Provide the (x, y) coordinate of the cell's center where the given text is located.  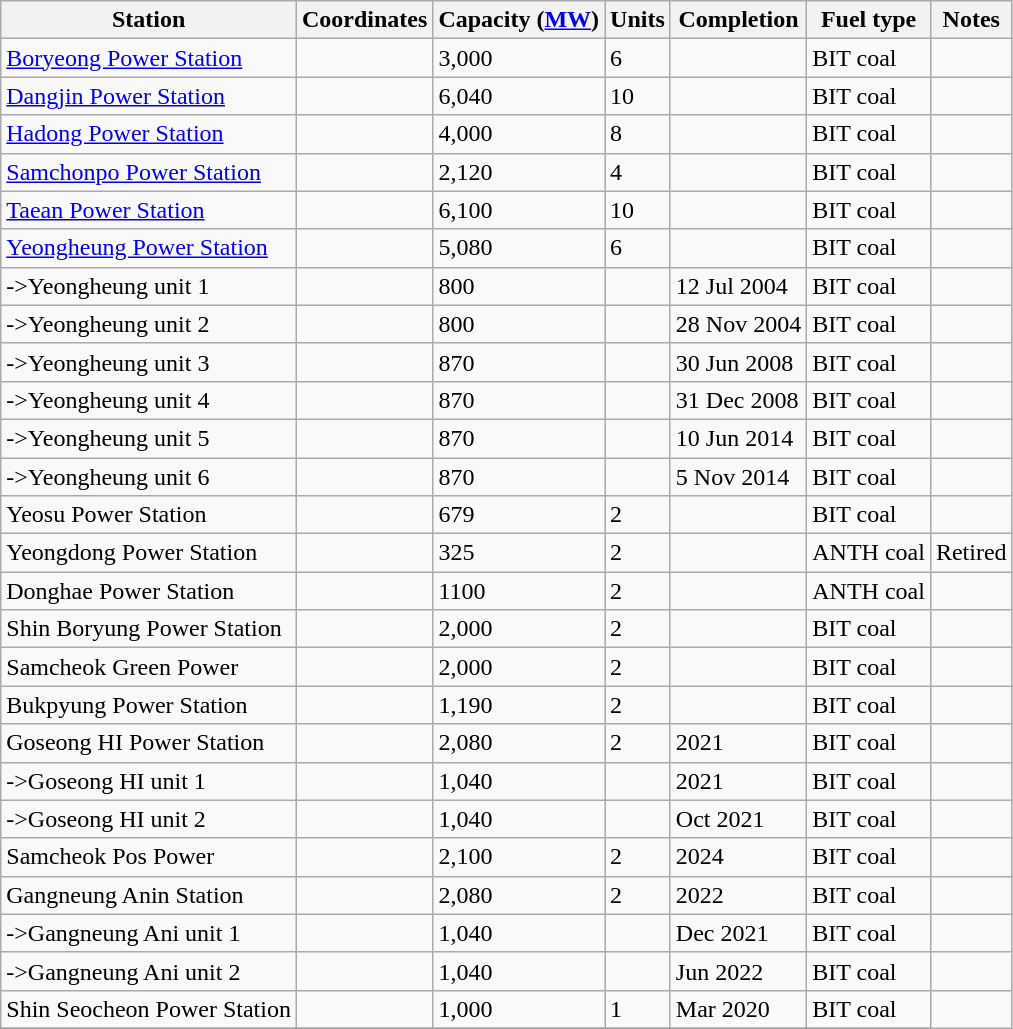
->Yeongheung unit 2 (149, 324)
10 Jun 2014 (738, 438)
Mar 2020 (738, 1009)
2024 (738, 857)
Dec 2021 (738, 933)
Samcheok Green Power (149, 667)
4,000 (519, 134)
Hadong Power Station (149, 134)
Capacity (MW) (519, 20)
Completion (738, 20)
->Gangneung Ani unit 1 (149, 933)
Bukpyung Power Station (149, 705)
Coordinates (364, 20)
->Yeongheung unit 5 (149, 438)
Units (638, 20)
5 Nov 2014 (738, 477)
->Goseong HI unit 1 (149, 781)
Station (149, 20)
30 Jun 2008 (738, 362)
3,000 (519, 58)
2022 (738, 895)
Donghae Power Station (149, 591)
Shin Seocheon Power Station (149, 1009)
Notes (971, 20)
Yeongdong Power Station (149, 553)
31 Dec 2008 (738, 400)
->Yeongheung unit 3 (149, 362)
679 (519, 515)
12 Jul 2004 (738, 286)
325 (519, 553)
Dangjin Power Station (149, 96)
Taean Power Station (149, 210)
8 (638, 134)
Fuel type (869, 20)
->Gangneung Ani unit 2 (149, 971)
6,100 (519, 210)
->Yeongheung unit 6 (149, 477)
Samchonpo Power Station (149, 172)
2,100 (519, 857)
4 (638, 172)
Retired (971, 553)
1,190 (519, 705)
->Yeongheung unit 1 (149, 286)
Boryeong Power Station (149, 58)
5,080 (519, 248)
->Yeongheung unit 4 (149, 400)
Shin Boryung Power Station (149, 629)
->Goseong HI unit 2 (149, 819)
1,000 (519, 1009)
2,120 (519, 172)
Yeosu Power Station (149, 515)
28 Nov 2004 (738, 324)
Oct 2021 (738, 819)
Goseong HI Power Station (149, 743)
6,040 (519, 96)
Samcheok Pos Power (149, 857)
Gangneung Anin Station (149, 895)
1100 (519, 591)
Jun 2022 (738, 971)
1 (638, 1009)
Yeongheung Power Station (149, 248)
